Capture the cell that displays the provided text and extract its (x, y) central coordinate. 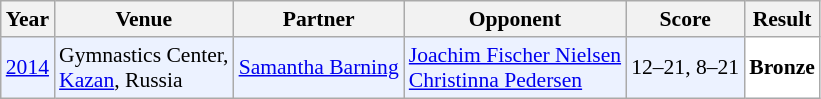
2014 (28, 68)
12–21, 8–21 (685, 68)
Result (782, 19)
Bronze (782, 68)
Venue (144, 19)
Joachim Fischer Nielsen Christinna Pedersen (515, 68)
Samantha Barning (319, 68)
Year (28, 19)
Partner (319, 19)
Opponent (515, 19)
Gymnastics Center,Kazan, Russia (144, 68)
Score (685, 19)
